Capture the cell that displays the provided text and extract its [X, Y] central coordinate. 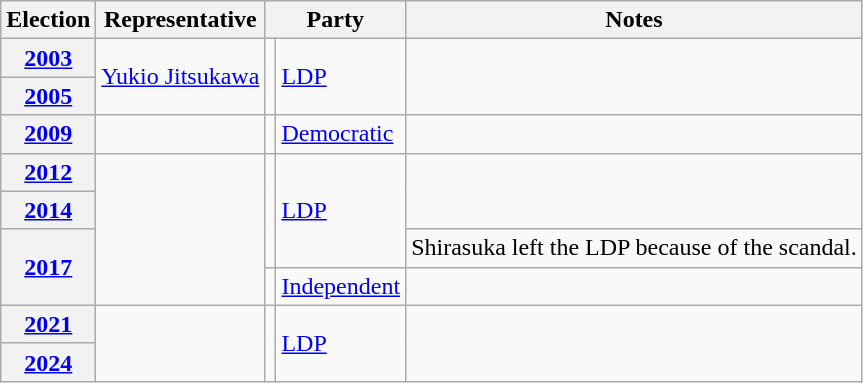
Independent [341, 286]
2005 [48, 96]
2009 [48, 134]
2021 [48, 324]
Party [336, 20]
Democratic [341, 134]
Yukio Jitsukawa [180, 77]
2012 [48, 172]
2024 [48, 362]
Representative [180, 20]
2003 [48, 58]
2017 [48, 267]
Election [48, 20]
Notes [634, 20]
Shirasuka left the LDP because of the scandal. [634, 248]
2014 [48, 210]
